Detect which cell encompasses the target text, then output its [X, Y] center coordinate. 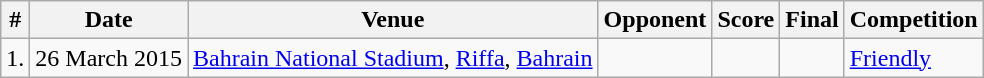
Opponent [655, 20]
Score [746, 20]
Date [109, 20]
Competition [914, 20]
Bahrain National Stadium, Riffa, Bahrain [394, 58]
1. [16, 58]
Friendly [914, 58]
Final [812, 20]
26 March 2015 [109, 58]
# [16, 20]
Venue [394, 20]
